From the cell containing the given text, extract its center point as [X, Y] coordinate. 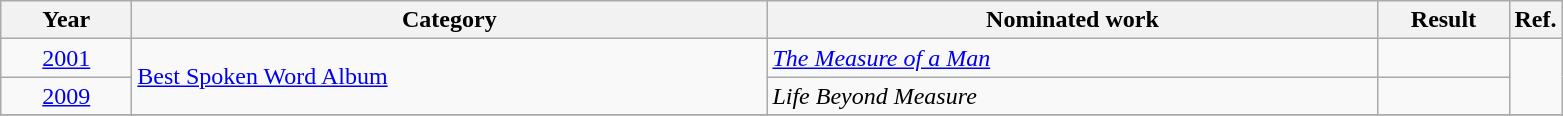
Result [1444, 20]
Life Beyond Measure [1072, 96]
Ref. [1536, 20]
2001 [66, 58]
Best Spoken Word Album [450, 77]
Category [450, 20]
The Measure of a Man [1072, 58]
Nominated work [1072, 20]
Year [66, 20]
2009 [66, 96]
